Search for the cell housing the specified text and yield its (x, y) center coordinate. 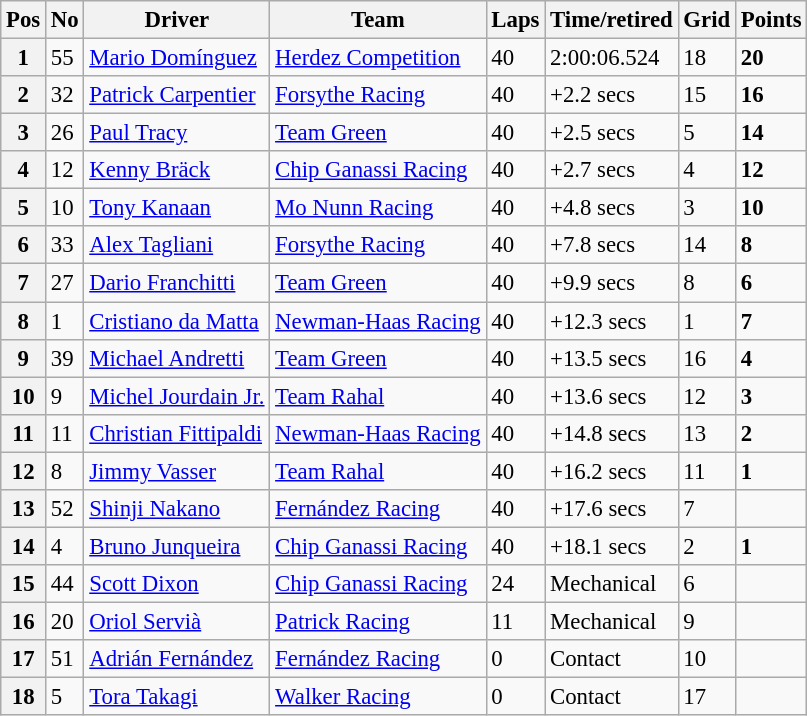
+18.1 secs (612, 546)
Patrick Carpentier (177, 95)
Herdez Competition (378, 58)
Adrián Fernández (177, 659)
Oriol Servià (177, 621)
+2.7 secs (612, 170)
Shinji Nakano (177, 509)
Team (378, 20)
+17.6 secs (612, 509)
+7.8 secs (612, 245)
Bruno Junqueira (177, 546)
+12.3 secs (612, 321)
Driver (177, 20)
+16.2 secs (612, 471)
27 (65, 283)
+9.9 secs (612, 283)
Christian Fittipaldi (177, 433)
51 (65, 659)
Pos (24, 20)
Michel Jourdain Jr. (177, 396)
Laps (516, 20)
Points (772, 20)
Walker Racing (378, 697)
Tora Takagi (177, 697)
Mario Domínguez (177, 58)
52 (65, 509)
Mo Nunn Racing (378, 208)
Cristiano da Matta (177, 321)
55 (65, 58)
+13.6 secs (612, 396)
Dario Franchitti (177, 283)
+13.5 secs (612, 358)
44 (65, 584)
+4.8 secs (612, 208)
Jimmy Vasser (177, 471)
Scott Dixon (177, 584)
Paul Tracy (177, 133)
32 (65, 95)
33 (65, 245)
Kenny Bräck (177, 170)
39 (65, 358)
Patrick Racing (378, 621)
2:00:06.524 (612, 58)
+14.8 secs (612, 433)
+2.5 secs (612, 133)
Tony Kanaan (177, 208)
No (65, 20)
Grid (706, 20)
24 (516, 584)
26 (65, 133)
Alex Tagliani (177, 245)
Michael Andretti (177, 358)
Time/retired (612, 20)
+2.2 secs (612, 95)
